Provide the (X, Y) coordinate of the cell's center where the given text is located.  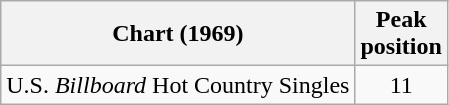
Chart (1969) (178, 34)
U.S. Billboard Hot Country Singles (178, 85)
Peakposition (401, 34)
11 (401, 85)
